Scan for the cell matching the given text and deliver its [x, y] coordinate at center. 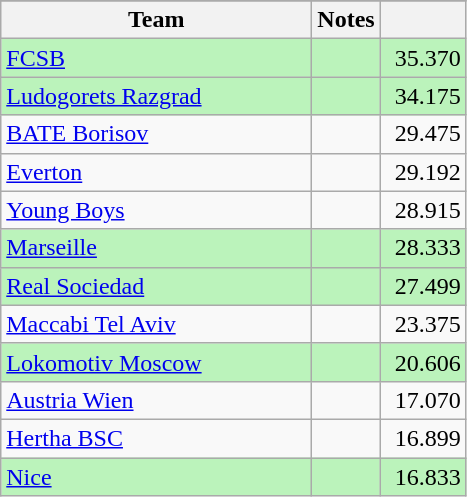
Lokomotiv Moscow [156, 362]
Real Sociedad [156, 286]
BATE Borisov [156, 134]
Austria Wien [156, 400]
34.175 [423, 96]
20.606 [423, 362]
29.192 [423, 172]
28.915 [423, 210]
29.475 [423, 134]
Nice [156, 477]
Everton [156, 172]
FCSB [156, 58]
16.833 [423, 477]
Young Boys [156, 210]
17.070 [423, 400]
Notes [346, 20]
Marseille [156, 248]
23.375 [423, 324]
28.333 [423, 248]
Ludogorets Razgrad [156, 96]
35.370 [423, 58]
Hertha BSC [156, 438]
Team [156, 20]
27.499 [423, 286]
Maccabi Tel Aviv [156, 324]
16.899 [423, 438]
